Locate the cell with the specified text and output its (X, Y) center coordinate. 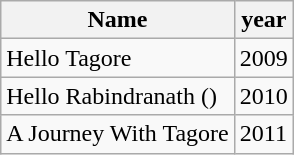
2011 (264, 134)
year (264, 20)
A Journey With Tagore (118, 134)
2009 (264, 58)
Name (118, 20)
2010 (264, 96)
Hello Rabindranath () (118, 96)
Hello Tagore (118, 58)
